Identify which cell holds the provided text, then report its [X, Y] central coordinate. 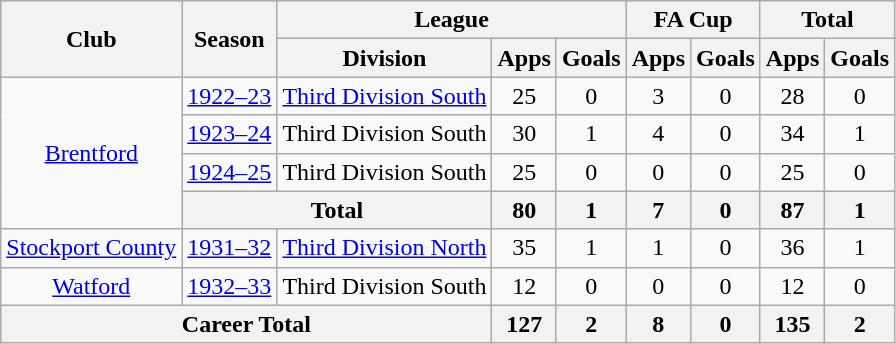
FA Cup [693, 20]
Brentford [92, 153]
Third Division North [384, 248]
1924–25 [230, 172]
Season [230, 39]
7 [658, 210]
1932–33 [230, 286]
Club [92, 39]
135 [792, 324]
Stockport County [92, 248]
80 [524, 210]
Career Total [246, 324]
1931–32 [230, 248]
127 [524, 324]
1922–23 [230, 96]
1923–24 [230, 134]
36 [792, 248]
4 [658, 134]
28 [792, 96]
League [452, 20]
87 [792, 210]
8 [658, 324]
30 [524, 134]
35 [524, 248]
3 [658, 96]
Division [384, 58]
Watford [92, 286]
34 [792, 134]
